Find where the given text appears and provide that cell's center as [X, Y] coordinate. 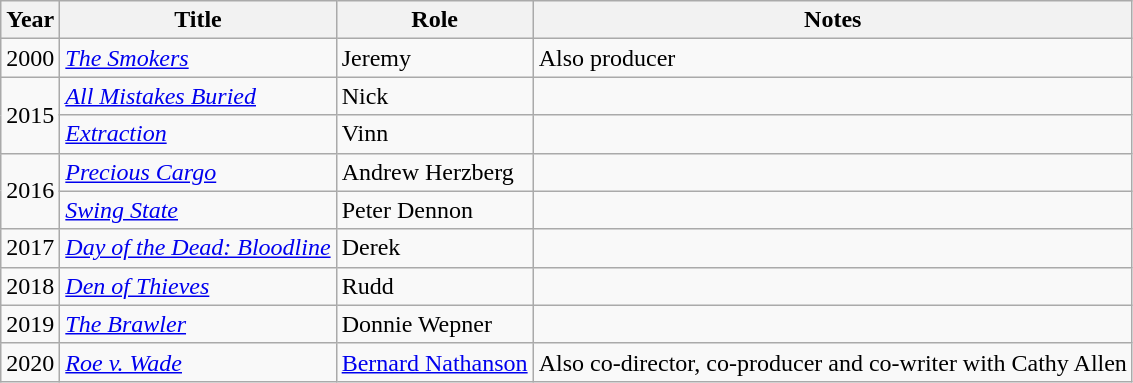
2019 [30, 324]
2000 [30, 58]
Swing State [198, 210]
Year [30, 20]
Day of the Dead: Bloodline [198, 248]
2020 [30, 362]
Den of Thieves [198, 286]
Vinn [434, 134]
Precious Cargo [198, 172]
Nick [434, 96]
Peter Dennon [434, 210]
Donnie Wepner [434, 324]
Andrew Herzberg [434, 172]
Jeremy [434, 58]
Role [434, 20]
Also co-director, co-producer and co-writer with Cathy Allen [832, 362]
2015 [30, 115]
Title [198, 20]
Also producer [832, 58]
2018 [30, 286]
Derek [434, 248]
Extraction [198, 134]
2017 [30, 248]
2016 [30, 191]
Notes [832, 20]
The Brawler [198, 324]
Roe v. Wade [198, 362]
The Smokers [198, 58]
Bernard Nathanson [434, 362]
Rudd [434, 286]
All Mistakes Buried [198, 96]
